Extract the [X, Y] coordinate from the center of the cell holding the provided text.  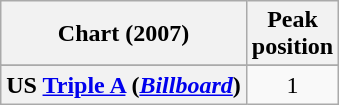
US Triple A (Billboard) [124, 85]
Chart (2007) [124, 34]
1 [292, 85]
Peakposition [292, 34]
